For the text-containing cell, return its midpoint in (x, y) coordinate format. 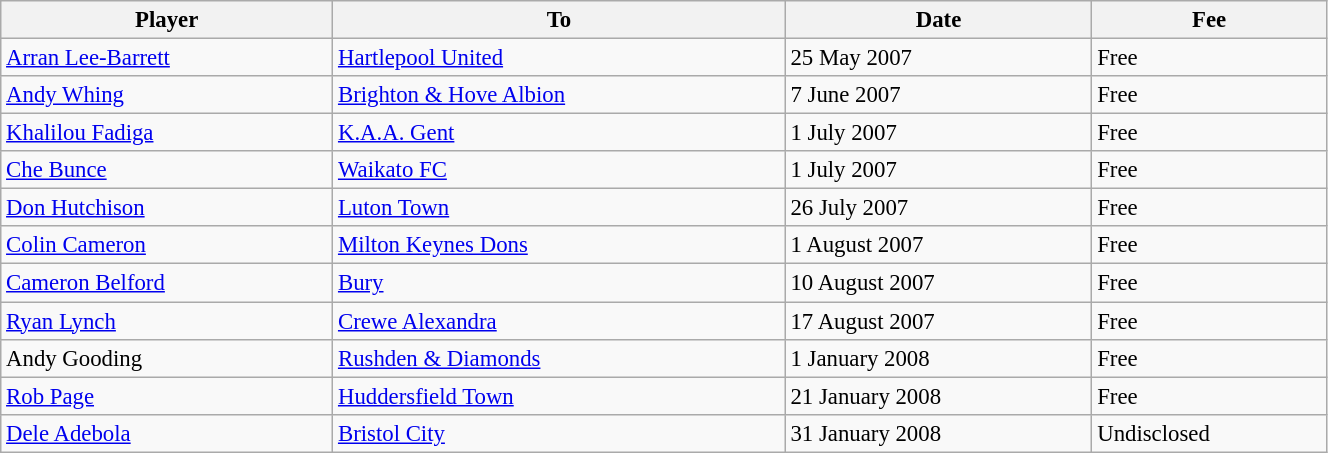
Khalilou Fadiga (167, 133)
Undisclosed (1210, 433)
Brighton & Hove Albion (560, 95)
Bury (560, 283)
Rushden & Diamonds (560, 358)
26 July 2007 (938, 208)
21 January 2008 (938, 396)
Luton Town (560, 208)
17 August 2007 (938, 321)
Don Hutchison (167, 208)
Bristol City (560, 433)
Milton Keynes Dons (560, 245)
Waikato FC (560, 170)
10 August 2007 (938, 283)
7 June 2007 (938, 95)
Rob Page (167, 396)
To (560, 20)
Arran Lee-Barrett (167, 58)
Andy Gooding (167, 358)
Colin Cameron (167, 245)
Huddersfield Town (560, 396)
Cameron Belford (167, 283)
Che Bunce (167, 170)
Crewe Alexandra (560, 321)
Date (938, 20)
Fee (1210, 20)
1 August 2007 (938, 245)
Dele Adebola (167, 433)
1 January 2008 (938, 358)
Andy Whing (167, 95)
K.A.A. Gent (560, 133)
Hartlepool United (560, 58)
31 January 2008 (938, 433)
Player (167, 20)
Ryan Lynch (167, 321)
25 May 2007 (938, 58)
